Locate the cell with the specified text and output its (x, y) center coordinate. 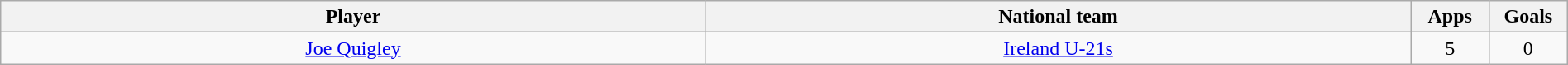
Ireland U-21s (1059, 48)
Joe Quigley (354, 48)
Goals (1528, 17)
Player (354, 17)
National team (1059, 17)
0 (1528, 48)
Apps (1451, 17)
5 (1451, 48)
